For the text-containing cell, return its midpoint in (X, Y) coordinate format. 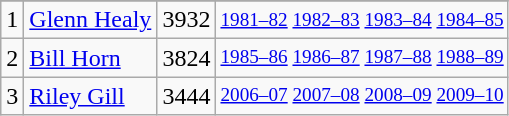
3 (12, 96)
Glenn Healy (90, 20)
2 (12, 58)
Riley Gill (90, 96)
2006–07 2007–08 2008–09 2009–10 (362, 96)
Bill Horn (90, 58)
3444 (186, 96)
3932 (186, 20)
1985–86 1986–87 1987–88 1988–89 (362, 58)
1 (12, 20)
1981–82 1982–83 1983–84 1984–85 (362, 20)
3824 (186, 58)
